Capture the cell that displays the provided text and extract its [X, Y] central coordinate. 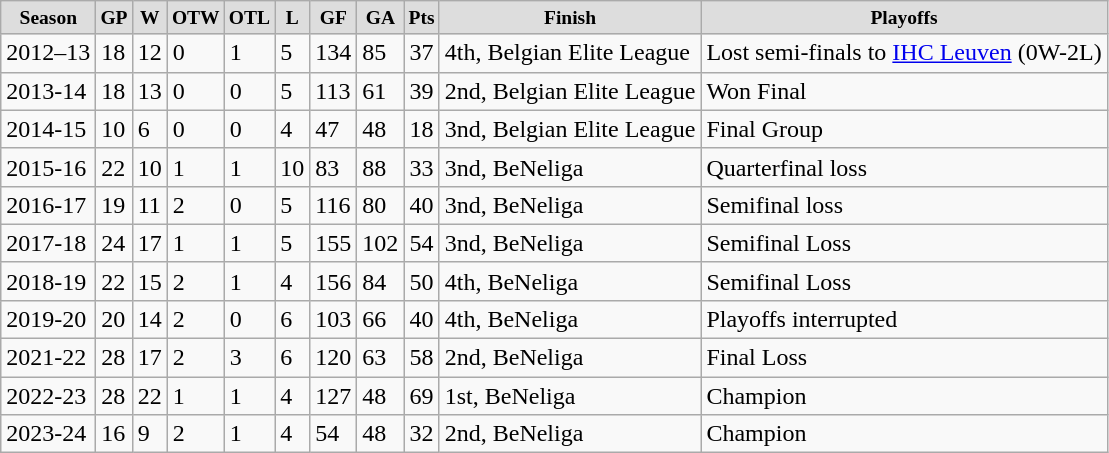
2019-20 [48, 319]
2016-17 [48, 205]
58 [422, 358]
2018-19 [48, 281]
2012–13 [48, 53]
2023-24 [48, 434]
116 [334, 205]
9 [150, 434]
69 [422, 396]
32 [422, 434]
102 [380, 243]
66 [380, 319]
GA [380, 18]
37 [422, 53]
2017-18 [48, 243]
24 [114, 243]
GF [334, 18]
OTW [196, 18]
Season [48, 18]
Playoffs interrupted [904, 319]
16 [114, 434]
47 [334, 129]
GP [114, 18]
113 [334, 91]
134 [334, 53]
156 [334, 281]
2nd, Belgian Elite League [570, 91]
88 [380, 167]
Won Final [904, 91]
Lost semi-finals to IHC Leuven (0W-2L) [904, 53]
39 [422, 91]
W [150, 18]
33 [422, 167]
2014-15 [48, 129]
2015-16 [48, 167]
20 [114, 319]
155 [334, 243]
61 [380, 91]
3 [249, 358]
OTL [249, 18]
1st, BeNeliga [570, 396]
3nd, Belgian Elite League [570, 129]
85 [380, 53]
2013-14 [48, 91]
120 [334, 358]
80 [380, 205]
83 [334, 167]
127 [334, 396]
2021-22 [48, 358]
103 [334, 319]
19 [114, 205]
13 [150, 91]
Pts [422, 18]
50 [422, 281]
14 [150, 319]
Playoffs [904, 18]
63 [380, 358]
Final Group [904, 129]
Semifinal loss [904, 205]
15 [150, 281]
Final Loss [904, 358]
Finish [570, 18]
4th, Belgian Elite League [570, 53]
11 [150, 205]
Quarterfinal loss [904, 167]
84 [380, 281]
L [292, 18]
2022-23 [48, 396]
12 [150, 53]
